Identify which cell holds the provided text, then report its [x, y] central coordinate. 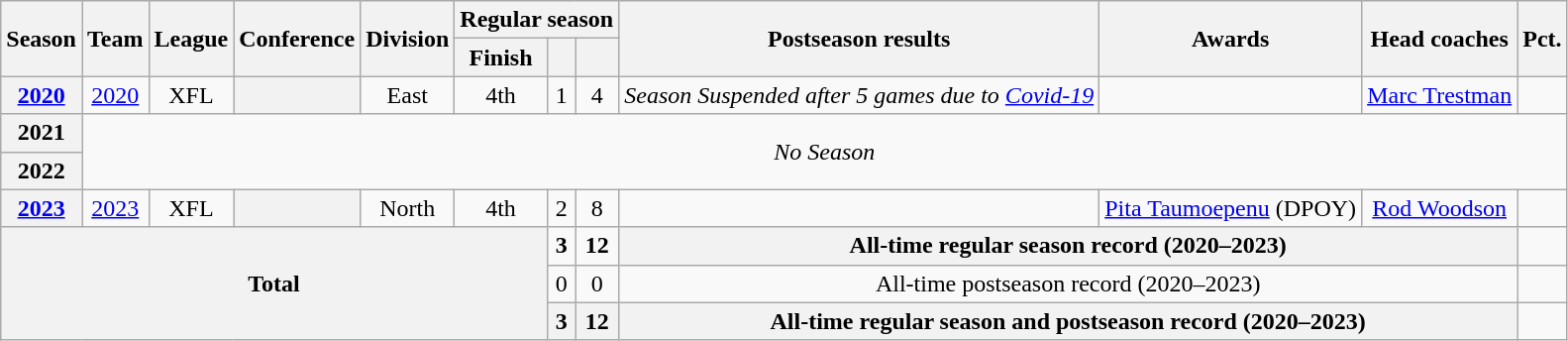
Marc Trestman [1440, 95]
2022 [42, 170]
Total [274, 284]
Pita Taumoepenu (DPOY) [1230, 208]
Team [115, 39]
Finish [501, 57]
Pct. [1542, 39]
All-time regular season and postseason record (2020–2023) [1068, 321]
Conference [297, 39]
2 [561, 208]
Head coaches [1440, 39]
No Season [824, 152]
All-time regular season record (2020–2023) [1068, 246]
Postseason results [860, 39]
Division [408, 39]
Regular season [537, 20]
8 [597, 208]
1 [561, 95]
Awards [1230, 39]
4 [597, 95]
2021 [42, 133]
North [408, 208]
Rod Woodson [1440, 208]
East [408, 95]
League [191, 39]
All-time postseason record (2020–2023) [1068, 284]
Season [42, 39]
Season Suspended after 5 games due to Covid-19 [860, 95]
